Return (X, Y) of the center of cell containing provided text 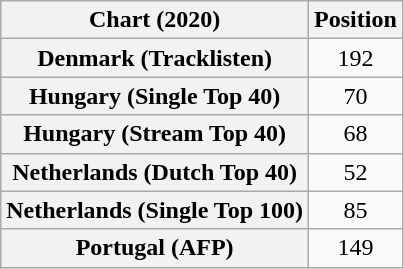
85 (356, 210)
Netherlands (Dutch Top 40) (155, 172)
Hungary (Stream Top 40) (155, 134)
Hungary (Single Top 40) (155, 96)
Denmark (Tracklisten) (155, 58)
Netherlands (Single Top 100) (155, 210)
149 (356, 248)
192 (356, 58)
Portugal (AFP) (155, 248)
70 (356, 96)
Chart (2020) (155, 20)
Position (356, 20)
52 (356, 172)
68 (356, 134)
